Search for the cell housing the specified text and yield its [X, Y] center coordinate. 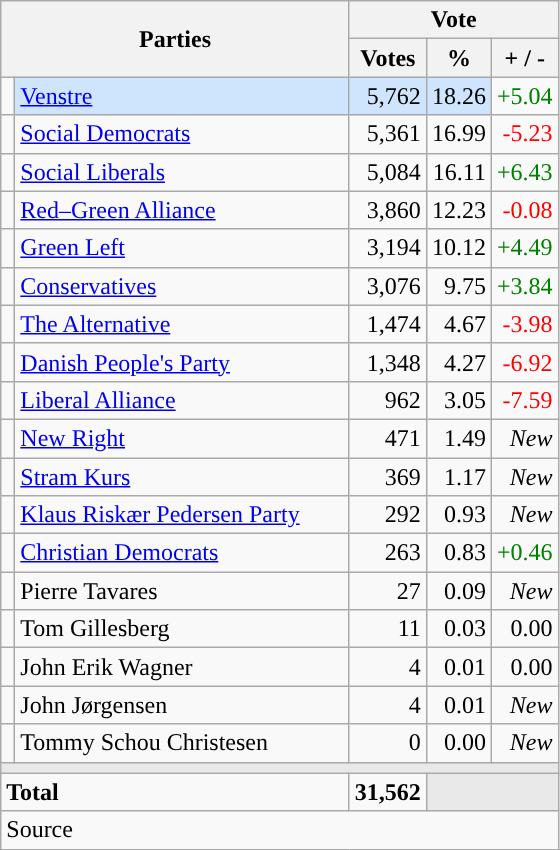
Green Left [182, 248]
+4.49 [524, 248]
0.83 [458, 553]
4.27 [458, 362]
3,194 [388, 248]
0.03 [458, 629]
263 [388, 553]
962 [388, 400]
3,860 [388, 210]
1,474 [388, 324]
Source [280, 830]
292 [388, 515]
John Erik Wagner [182, 667]
3,076 [388, 286]
31,562 [388, 792]
+ / - [524, 58]
27 [388, 591]
Pierre Tavares [182, 591]
Tommy Schou Christesen [182, 743]
New Right [182, 438]
1.49 [458, 438]
+3.84 [524, 286]
Tom Gillesberg [182, 629]
18.26 [458, 96]
+0.46 [524, 553]
Votes [388, 58]
-5.23 [524, 134]
+6.43 [524, 172]
+5.04 [524, 96]
16.11 [458, 172]
Social Liberals [182, 172]
Klaus Riskær Pedersen Party [182, 515]
4.67 [458, 324]
Vote [454, 20]
Conservatives [182, 286]
Social Democrats [182, 134]
3.05 [458, 400]
471 [388, 438]
369 [388, 477]
-6.92 [524, 362]
12.23 [458, 210]
16.99 [458, 134]
The Alternative [182, 324]
0 [388, 743]
Total [176, 792]
1,348 [388, 362]
Liberal Alliance [182, 400]
John Jørgensen [182, 705]
0.93 [458, 515]
Danish People's Party [182, 362]
Stram Kurs [182, 477]
10.12 [458, 248]
Parties [176, 39]
-0.08 [524, 210]
-7.59 [524, 400]
9.75 [458, 286]
5,762 [388, 96]
11 [388, 629]
5,361 [388, 134]
0.09 [458, 591]
-3.98 [524, 324]
1.17 [458, 477]
Venstre [182, 96]
5,084 [388, 172]
% [458, 58]
Red–Green Alliance [182, 210]
Christian Democrats [182, 553]
